Provide the [x, y] coordinate of the cell's center where the given text is located.  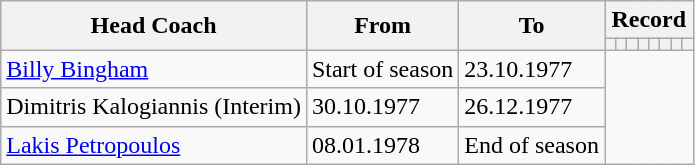
Dimitris Kalogiannis (Interim) [154, 107]
Head Coach [154, 26]
End of season [532, 145]
Lakis Petropoulos [154, 145]
30.10.1977 [382, 107]
08.01.1978 [382, 145]
26.12.1977 [532, 107]
23.10.1977 [532, 69]
Billy Bingham [154, 69]
Record [648, 20]
To [532, 26]
From [382, 26]
Start of season [382, 69]
